Determine the (x, y) coordinate at the center of the cell enclosing the given text.  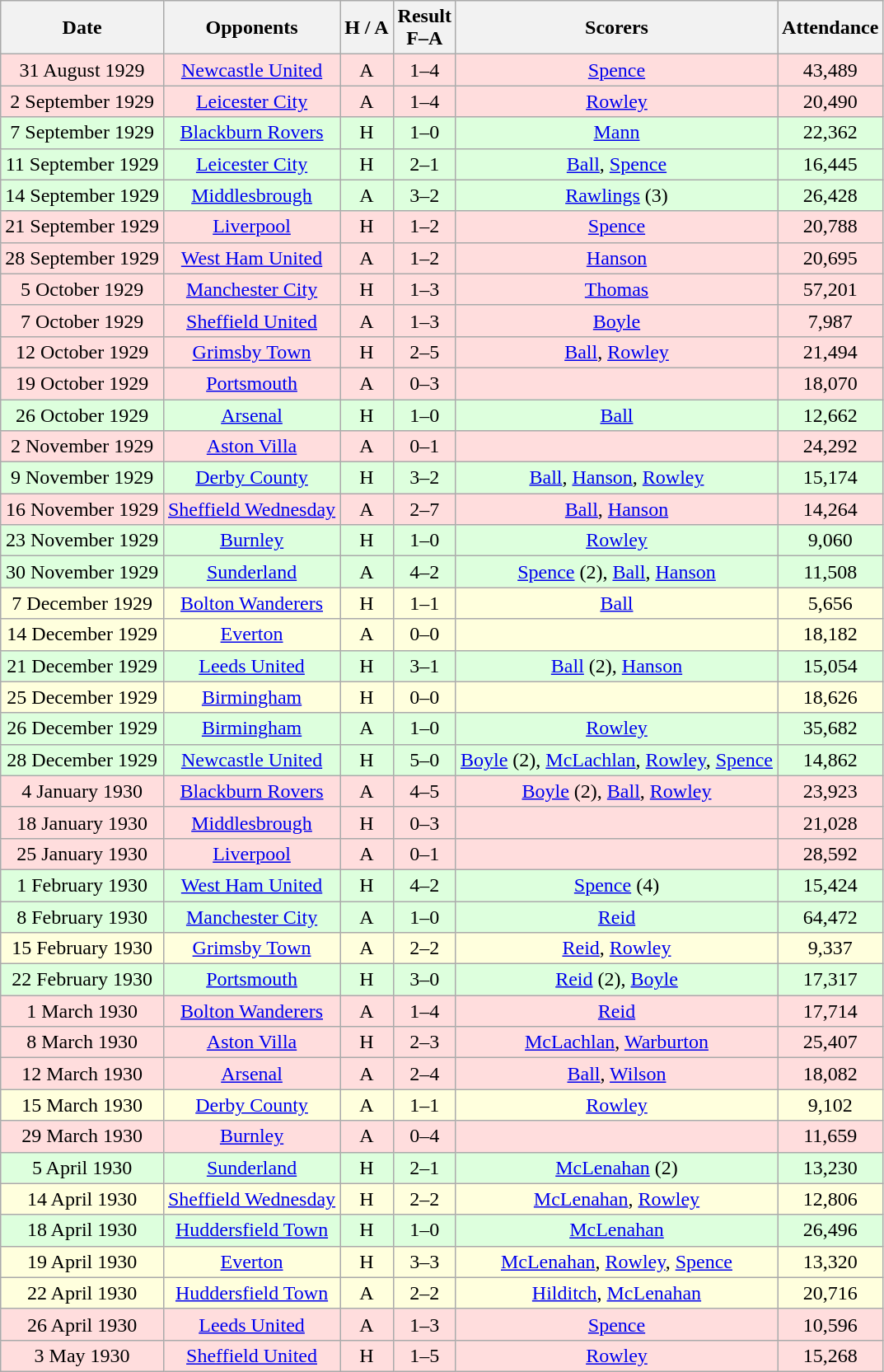
Spence (4) (616, 885)
Ball (2), Hanson (616, 666)
26 December 1929 (82, 728)
20,695 (830, 258)
20,490 (830, 101)
McLenahan, Rowley (616, 1199)
4–5 (424, 791)
23 November 1929 (82, 541)
11,508 (830, 572)
15,054 (830, 666)
18,082 (830, 1074)
5–0 (424, 760)
Attendance (830, 28)
15,424 (830, 885)
Opponents (251, 28)
28,592 (830, 854)
7 October 1929 (82, 321)
Rawlings (3) (616, 195)
16,445 (830, 164)
7 September 1929 (82, 133)
McLenahan (616, 1230)
Scorers (616, 28)
31 August 1929 (82, 70)
13,320 (830, 1262)
Ball, Wilson (616, 1074)
1–5 (424, 1356)
5 October 1929 (82, 289)
14 September 1929 (82, 195)
26,428 (830, 195)
1 February 1930 (82, 885)
Boyle (616, 321)
Spence (2), Ball, Hanson (616, 572)
0–4 (424, 1136)
15,174 (830, 478)
25 January 1930 (82, 854)
18 January 1930 (82, 822)
Ball, Spence (616, 164)
10,596 (830, 1324)
22 April 1930 (82, 1293)
Reid (2), Boyle (616, 980)
16 November 1929 (82, 509)
28 December 1929 (82, 760)
Thomas (616, 289)
2 September 1929 (82, 101)
21 September 1929 (82, 227)
Boyle (2), Ball, Rowley (616, 791)
Date (82, 28)
28 September 1929 (82, 258)
14,862 (830, 760)
14 April 1930 (82, 1199)
7 December 1929 (82, 603)
19 October 1929 (82, 383)
12,662 (830, 414)
8 February 1930 (82, 917)
Ball, Rowley (616, 352)
McLenahan (2) (616, 1168)
4 January 1930 (82, 791)
26,496 (830, 1230)
15,268 (830, 1356)
3–3 (424, 1262)
15 February 1930 (82, 948)
1 March 1930 (82, 1011)
2–7 (424, 509)
Hilditch, McLenahan (616, 1293)
12 March 1930 (82, 1074)
9,102 (830, 1105)
Ball, Hanson, Rowley (616, 478)
26 April 1930 (82, 1324)
20,788 (830, 227)
7,987 (830, 321)
H / A (367, 28)
3–0 (424, 980)
9,337 (830, 948)
11 September 1929 (82, 164)
9 November 1929 (82, 478)
18 April 1930 (82, 1230)
14,264 (830, 509)
12,806 (830, 1199)
35,682 (830, 728)
5 April 1930 (82, 1168)
21 December 1929 (82, 666)
64,472 (830, 917)
12 October 1929 (82, 352)
18,626 (830, 697)
26 October 1929 (82, 414)
2–3 (424, 1042)
2–5 (424, 352)
3 May 1930 (82, 1356)
43,489 (830, 70)
18,070 (830, 383)
11,659 (830, 1136)
McLenahan, Rowley, Spence (616, 1262)
Boyle (2), McLachlan, Rowley, Spence (616, 760)
21,028 (830, 822)
2–4 (424, 1074)
30 November 1929 (82, 572)
22 February 1930 (82, 980)
5,656 (830, 603)
25,407 (830, 1042)
21,494 (830, 352)
19 April 1930 (82, 1262)
57,201 (830, 289)
Hanson (616, 258)
22,362 (830, 133)
24,292 (830, 447)
Ball, Hanson (616, 509)
13,230 (830, 1168)
9,060 (830, 541)
2 November 1929 (82, 447)
17,714 (830, 1011)
ResultF–A (424, 28)
25 December 1929 (82, 697)
15 March 1930 (82, 1105)
McLachlan, Warburton (616, 1042)
17,317 (830, 980)
8 March 1930 (82, 1042)
Reid, Rowley (616, 948)
18,182 (830, 634)
3–1 (424, 666)
Mann (616, 133)
29 March 1930 (82, 1136)
23,923 (830, 791)
20,716 (830, 1293)
14 December 1929 (82, 634)
